Determine the [X, Y] coordinate at the center of the cell enclosing the given text.  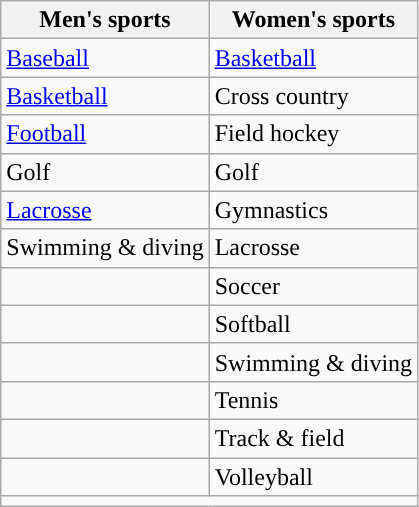
Gymnastics [313, 210]
Cross country [313, 96]
Soccer [313, 286]
Football [105, 134]
Men's sports [105, 20]
Track & field [313, 438]
Softball [313, 324]
Volleyball [313, 477]
Field hockey [313, 134]
Tennis [313, 400]
Women's sports [313, 20]
Baseball [105, 58]
